From the cell containing the given text, extract its center point as (X, Y) coordinate. 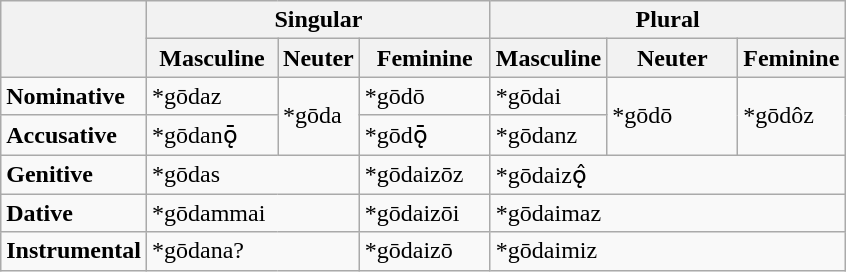
*gōdaizō (424, 251)
*gōda (319, 116)
*gōdaizōz (424, 174)
Plural (668, 20)
*gōdôz (792, 116)
*gōdas (252, 174)
*gōdanz (548, 135)
*gōdammai (252, 213)
Dative (74, 213)
*gōdana? (252, 251)
Nominative (74, 96)
*gōdaizǫ̂ (668, 174)
Instrumental (74, 251)
*gōdaizōi (424, 213)
Accusative (74, 135)
Singular (318, 20)
*gōdaimaz (668, 213)
*gōdǭ (424, 135)
*gōdai (548, 96)
*gōdaz (212, 96)
Genitive (74, 174)
*gōdaimiz (668, 251)
*gōdanǭ (212, 135)
